Return (X, Y) of the center of cell containing provided text 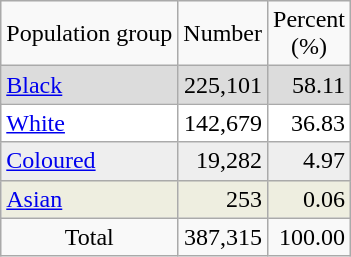
36.83 (310, 123)
Black (90, 85)
Number (223, 34)
Percent(%) (310, 34)
Population group (90, 34)
58.11 (310, 85)
Coloured (90, 161)
225,101 (223, 85)
142,679 (223, 123)
0.06 (310, 199)
Total (90, 237)
4.97 (310, 161)
White (90, 123)
387,315 (223, 237)
253 (223, 199)
100.00 (310, 237)
19,282 (223, 161)
Asian (90, 199)
